Output the (X, Y) coordinate of the center of the cell containing the given text.  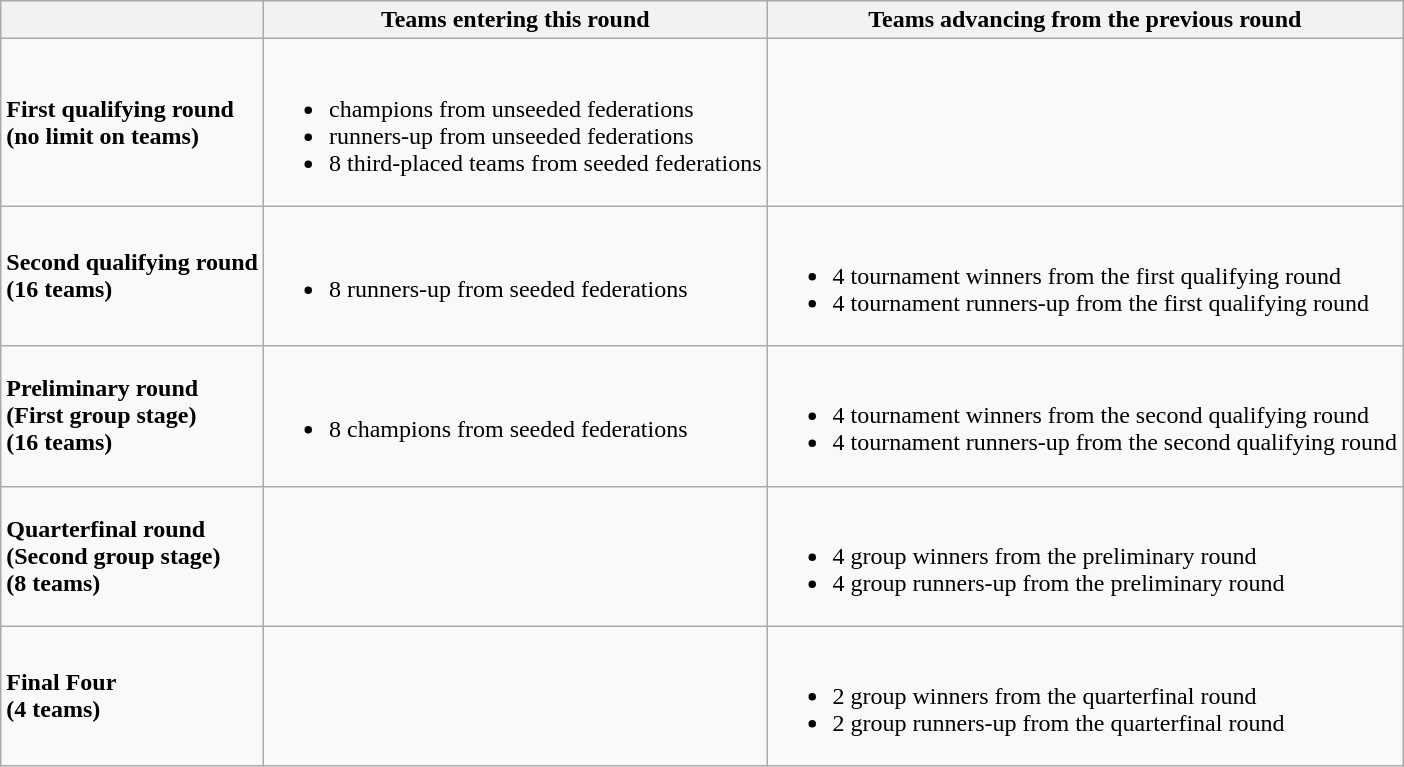
Teams advancing from the previous round (1085, 20)
4 tournament winners from the second qualifying round4 tournament runners-up from the second qualifying round (1085, 416)
champions from unseeded federationsrunners-up from unseeded federations8 third-placed teams from seeded federations (515, 122)
8 champions from seeded federations (515, 416)
First qualifying round(no limit on teams) (132, 122)
2 group winners from the quarterfinal round2 group runners-up from the quarterfinal round (1085, 696)
4 tournament winners from the first qualifying round4 tournament runners-up from the first qualifying round (1085, 276)
Final Four(4 teams) (132, 696)
4 group winners from the preliminary round4 group runners-up from the preliminary round (1085, 556)
Teams entering this round (515, 20)
Second qualifying round(16 teams) (132, 276)
8 runners-up from seeded federations (515, 276)
Quarterfinal round(Second group stage)(8 teams) (132, 556)
Preliminary round(First group stage)(16 teams) (132, 416)
